Scan for the cell matching the given text and deliver its [x, y] coordinate at center. 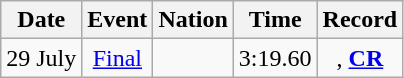
Final [118, 58]
Time [275, 20]
Event [118, 20]
, CR [360, 58]
29 July [42, 58]
Record [360, 20]
3:19.60 [275, 58]
Date [42, 20]
Nation [193, 20]
